For the text-containing cell, return its midpoint in [x, y] coordinate format. 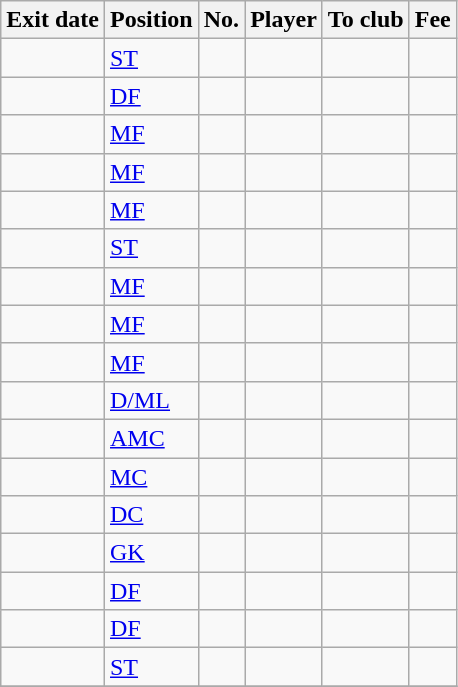
Exit date [53, 20]
D/ML [151, 400]
MC [151, 477]
Player [284, 20]
GK [151, 553]
No. [221, 20]
To club [366, 20]
Fee [432, 20]
AMC [151, 438]
DC [151, 515]
Position [151, 20]
